Provide the (X, Y) coordinate of the cell's center where the given text is located.  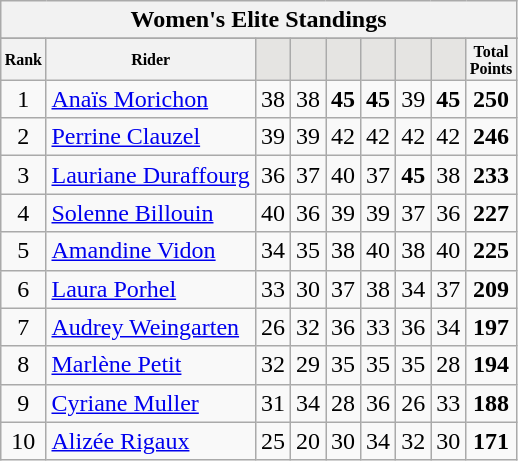
29 (308, 365)
10 (24, 441)
Alizée Rigaux (150, 441)
246 (492, 137)
225 (492, 251)
Cyriane Muller (150, 403)
7 (24, 327)
TotalPoints (492, 60)
188 (492, 403)
233 (492, 175)
Amandine Vidon (150, 251)
Audrey Weingarten (150, 327)
4 (24, 213)
3 (24, 175)
Anaïs Morichon (150, 99)
31 (272, 403)
171 (492, 441)
Solenne Billouin (150, 213)
8 (24, 365)
Women's Elite Standings (259, 20)
1 (24, 99)
5 (24, 251)
Rank (24, 60)
209 (492, 289)
Laura Porhel (150, 289)
250 (492, 99)
6 (24, 289)
2 (24, 137)
20 (308, 441)
25 (272, 441)
194 (492, 365)
Rider (150, 60)
Marlène Petit (150, 365)
9 (24, 403)
Perrine Clauzel (150, 137)
197 (492, 327)
227 (492, 213)
Lauriane Duraffourg (150, 175)
